Extract the (X, Y) coordinate from the center of the cell holding the provided text.  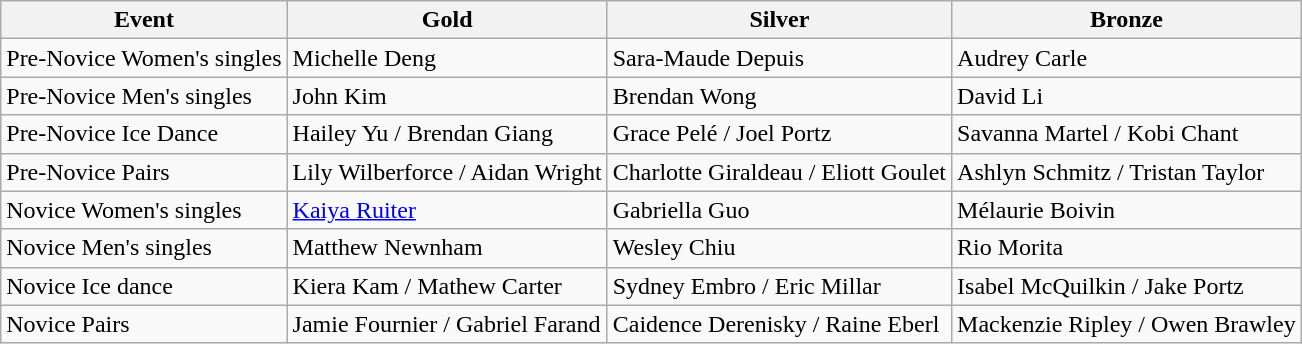
Grace Pelé / Joel Portz (779, 134)
Novice Women's singles (144, 210)
Caidence Derenisky / Raine Eberl (779, 324)
Event (144, 20)
Charlotte Giraldeau / Eliott Goulet (779, 172)
Novice Ice dance (144, 286)
Novice Men's singles (144, 248)
John Kim (447, 96)
Mélaurie Boivin (1127, 210)
Pre-Novice Ice Dance (144, 134)
Gold (447, 20)
Rio Morita (1127, 248)
Jamie Fournier / Gabriel Farand (447, 324)
Pre-Novice Women's singles (144, 58)
Audrey Carle (1127, 58)
Sara-Maude Depuis (779, 58)
Isabel McQuilkin / Jake Portz (1127, 286)
Lily Wilberforce / Aidan Wright (447, 172)
Kaiya Ruiter (447, 210)
Kiera Kam / Mathew Carter (447, 286)
Gabriella Guo (779, 210)
Matthew Newnham (447, 248)
Pre-Novice Pairs (144, 172)
Ashlyn Schmitz / Tristan Taylor (1127, 172)
Silver (779, 20)
Wesley Chiu (779, 248)
Mackenzie Ripley / Owen Brawley (1127, 324)
Savanna Martel / Kobi Chant (1127, 134)
Sydney Embro / Eric Millar (779, 286)
Michelle Deng (447, 58)
Bronze (1127, 20)
Novice Pairs (144, 324)
Hailey Yu / Brendan Giang (447, 134)
David Li (1127, 96)
Brendan Wong (779, 96)
Pre-Novice Men's singles (144, 96)
